Pinpoint the cell where the given text exists, returning its (x, y) midpoint coordinate. 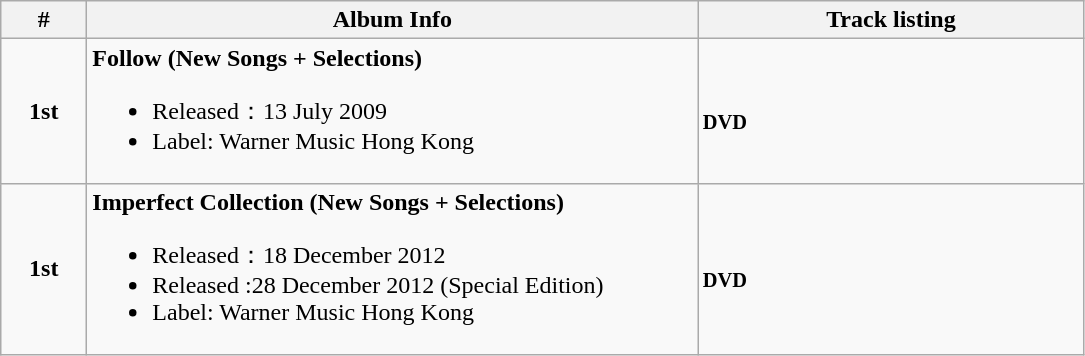
Album Info (392, 20)
Imperfect Collection (New Songs + Selections)Released：18 December 2012Released :28 December 2012 (Special Edition)Label: Warner Music Hong Kong (392, 269)
Follow (New Songs + Selections)Released：13 July 2009Label: Warner Music Hong Kong (392, 112)
# (44, 20)
Track listing (891, 20)
